For the text-containing cell, return its midpoint in (x, y) coordinate format. 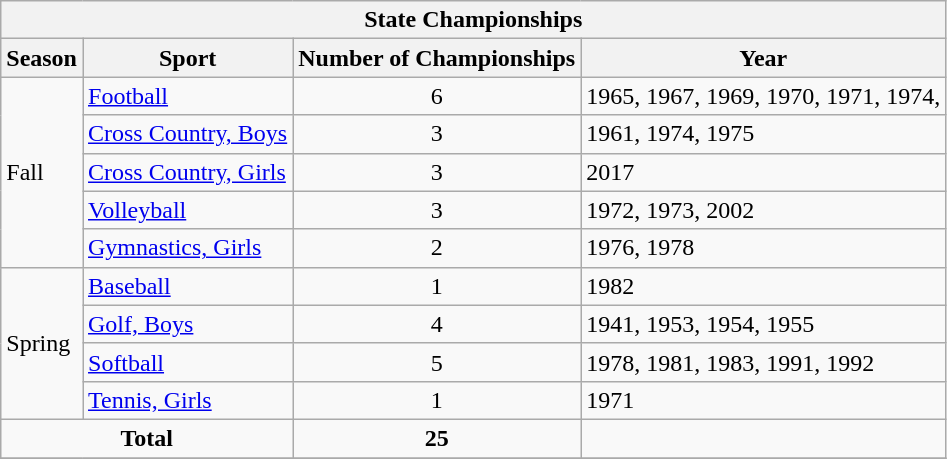
Golf, Boys (187, 324)
1978, 1981, 1983, 1991, 1992 (764, 362)
1961, 1974, 1975 (764, 134)
1941, 1953, 1954, 1955 (764, 324)
1976, 1978 (764, 248)
Total (147, 438)
Sport (187, 58)
Cross Country, Boys (187, 134)
Football (187, 96)
5 (437, 362)
1971 (764, 400)
1982 (764, 286)
Baseball (187, 286)
State Championships (474, 20)
6 (437, 96)
1972, 1973, 2002 (764, 210)
2017 (764, 172)
25 (437, 438)
Volleyball (187, 210)
Season (42, 58)
Fall (42, 172)
Number of Championships (437, 58)
Softball (187, 362)
Cross Country, Girls (187, 172)
1965, 1967, 1969, 1970, 1971, 1974, (764, 96)
Spring (42, 343)
Tennis, Girls (187, 400)
4 (437, 324)
2 (437, 248)
Year (764, 58)
Gymnastics, Girls (187, 248)
